Determine the [X, Y] coordinate at the center of the cell enclosing the given text.  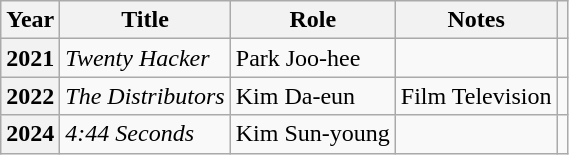
Kim Sun-young [312, 134]
2022 [30, 96]
Title [145, 20]
Year [30, 20]
Twenty Hacker [145, 58]
Kim Da-eun [312, 96]
Notes [476, 20]
Park Joo-hee [312, 58]
Film Television [476, 96]
Role [312, 20]
The Distributors [145, 96]
4:44 Seconds [145, 134]
2021 [30, 58]
2024 [30, 134]
